Return [x, y] of the center of cell containing provided text 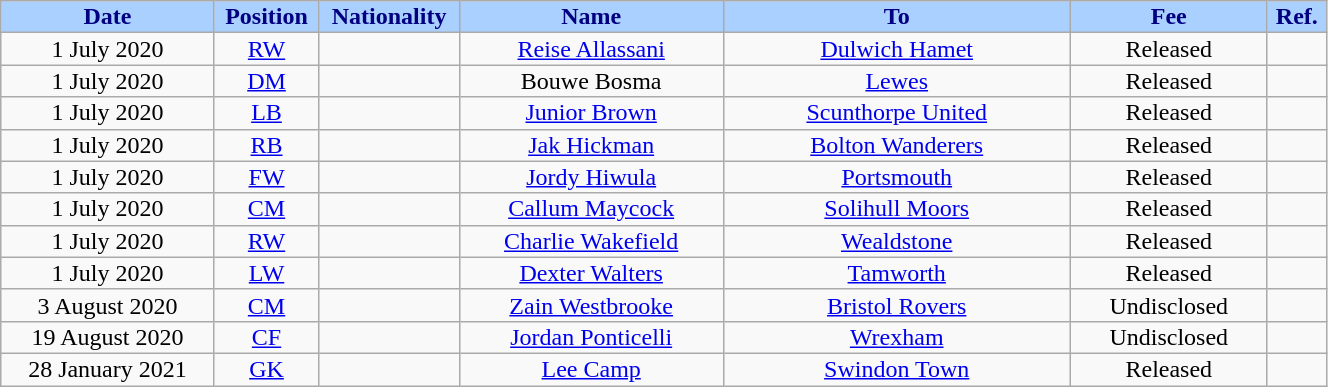
Solihull Moors [896, 209]
Dexter Walters [591, 273]
Lee Camp [591, 369]
Dulwich Hamet [896, 49]
FW [266, 177]
RB [266, 145]
DM [266, 81]
GK [266, 369]
Charlie Wakefield [591, 241]
3 August 2020 [108, 305]
Bolton Wanderers [896, 145]
Date [108, 17]
Junior Brown [591, 113]
Ref. [1296, 17]
Nationality [389, 17]
Swindon Town [896, 369]
Fee [1168, 17]
Wealdstone [896, 241]
LW [266, 273]
Scunthorpe United [896, 113]
To [896, 17]
Name [591, 17]
Wrexham [896, 337]
Portsmouth [896, 177]
Jak Hickman [591, 145]
Zain Westbrooke [591, 305]
Jordan Ponticelli [591, 337]
LB [266, 113]
Tamworth [896, 273]
28 January 2021 [108, 369]
CF [266, 337]
Lewes [896, 81]
Position [266, 17]
Jordy Hiwula [591, 177]
Callum Maycock [591, 209]
19 August 2020 [108, 337]
Bristol Rovers [896, 305]
Bouwe Bosma [591, 81]
Reise Allassani [591, 49]
